Provide the [X, Y] coordinate of the cell's center where the given text is located.  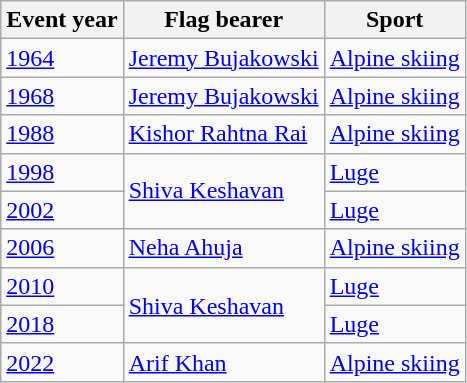
1998 [62, 172]
Flag bearer [224, 20]
Kishor Rahtna Rai [224, 134]
2010 [62, 286]
1968 [62, 96]
1964 [62, 58]
2002 [62, 210]
Neha Ahuja [224, 248]
2006 [62, 248]
2018 [62, 324]
Sport [394, 20]
2022 [62, 362]
Arif Khan [224, 362]
Event year [62, 20]
1988 [62, 134]
